Return (X, Y) of the center of cell containing provided text 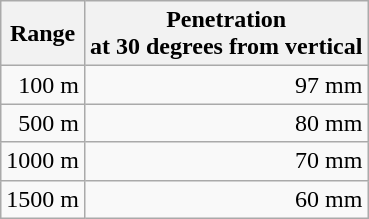
1500 m (43, 199)
100 m (43, 85)
80 mm (226, 123)
500 m (43, 123)
1000 m (43, 161)
70 mm (226, 161)
Penetration at 30 degrees from vertical (226, 34)
Range (43, 34)
97 mm (226, 85)
60 mm (226, 199)
